Provide the [X, Y] coordinate of the cell's center where the given text is located.  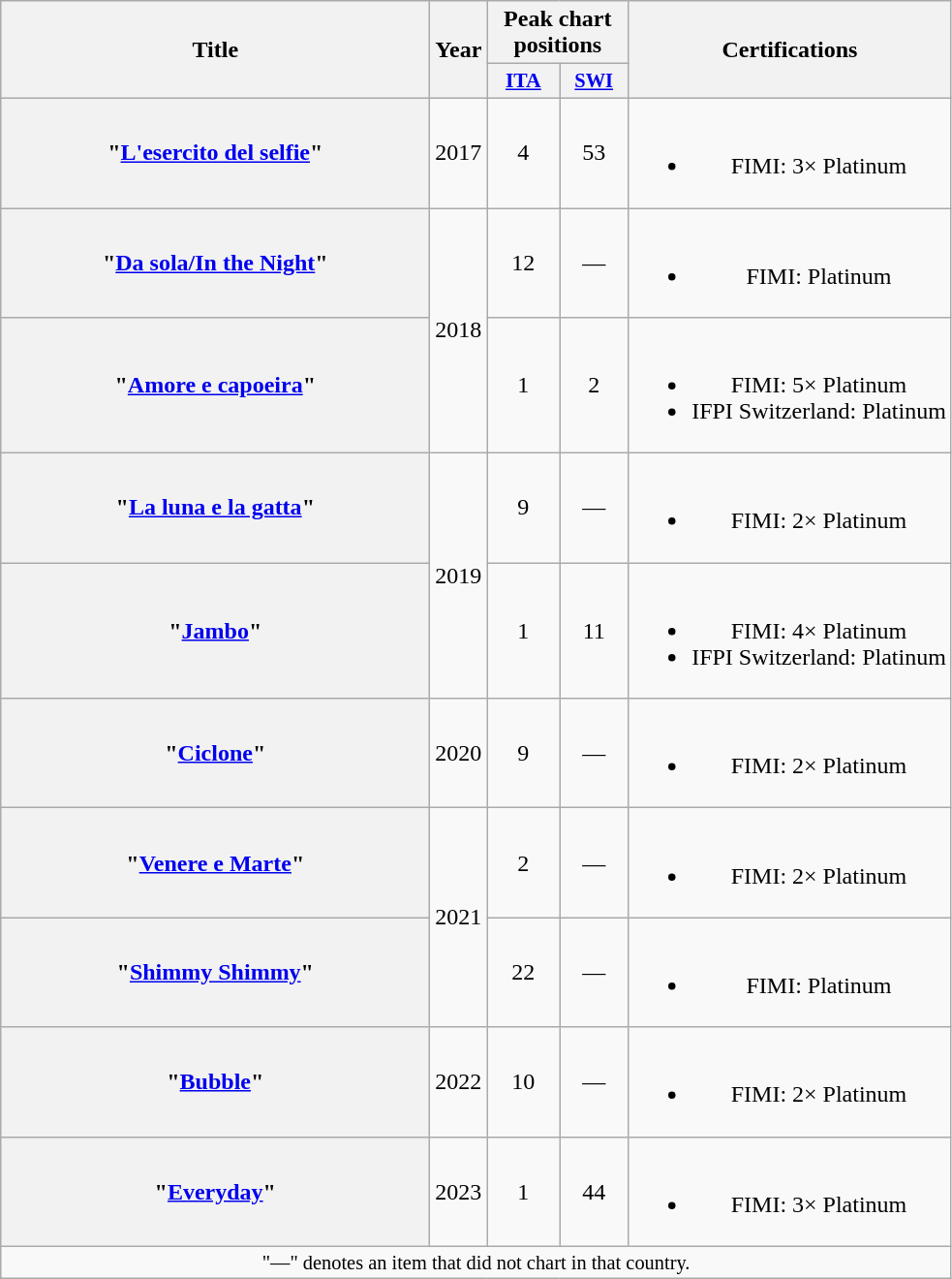
"Da sola/In the Night" [215, 262]
"Bubble" [215, 1081]
2022 [459, 1081]
"Everyday" [215, 1192]
"Ciclone" [215, 754]
2019 [459, 576]
2023 [459, 1192]
"La luna e la gatta" [215, 508]
FIMI: 5× PlatinumIFPI Switzerland: Platinum [790, 386]
4 [523, 153]
22 [523, 973]
Certifications [790, 50]
2018 [459, 329]
FIMI: 4× PlatinumIFPI Switzerland: Platinum [790, 631]
"L'esercito del selfie" [215, 153]
"Venere e Marte" [215, 862]
2021 [459, 918]
11 [595, 631]
Peak chart positions [558, 33]
Year [459, 50]
ITA [523, 81]
"Jambo" [215, 631]
2020 [459, 754]
"Shimmy Shimmy" [215, 973]
"Amore e capoeira" [215, 386]
Title [215, 50]
SWI [595, 81]
12 [523, 262]
2017 [459, 153]
44 [595, 1192]
53 [595, 153]
10 [523, 1081]
"—" denotes an item that did not chart in that country. [476, 1263]
